Return the [X, Y] coordinate for the center point of the cell that contains the specified text.  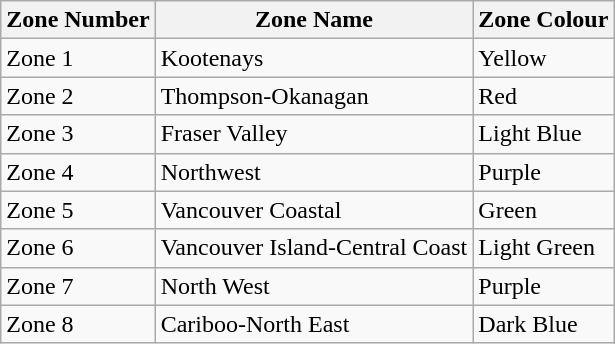
Northwest [314, 172]
Thompson-Okanagan [314, 96]
Light Green [544, 248]
Zone 2 [78, 96]
Zone 4 [78, 172]
North West [314, 286]
Zone Name [314, 20]
Zone 3 [78, 134]
Fraser Valley [314, 134]
Dark Blue [544, 324]
Vancouver Coastal [314, 210]
Zone 8 [78, 324]
Zone Colour [544, 20]
Kootenays [314, 58]
Red [544, 96]
Cariboo-North East [314, 324]
Light Blue [544, 134]
Zone 7 [78, 286]
Vancouver Island-Central Coast [314, 248]
Zone Number [78, 20]
Zone 5 [78, 210]
Zone 1 [78, 58]
Zone 6 [78, 248]
Green [544, 210]
Yellow [544, 58]
